Search for the cell housing the specified text and yield its (x, y) center coordinate. 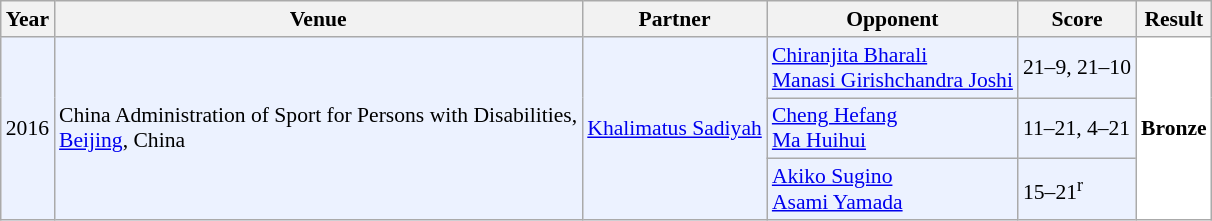
Cheng Hefang Ma Huihui (892, 128)
Score (1077, 19)
Venue (318, 19)
Bronze (1174, 128)
21–9, 21–10 (1077, 68)
Chiranjita Bharali Manasi Girishchandra Joshi (892, 68)
2016 (28, 128)
11–21, 4–21 (1077, 128)
Khalimatus Sadiyah (674, 128)
Year (28, 19)
China Administration of Sport for Persons with Disabilities,Beijing, China (318, 128)
Result (1174, 19)
Partner (674, 19)
15–21r (1077, 190)
Akiko Sugino Asami Yamada (892, 190)
Opponent (892, 19)
